Extract the (X, Y) coordinate from the center of the cell holding the provided text.  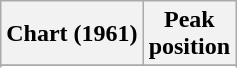
Chart (1961) (72, 34)
Peakposition (189, 34)
